From the cell containing the given text, extract its center point as (X, Y) coordinate. 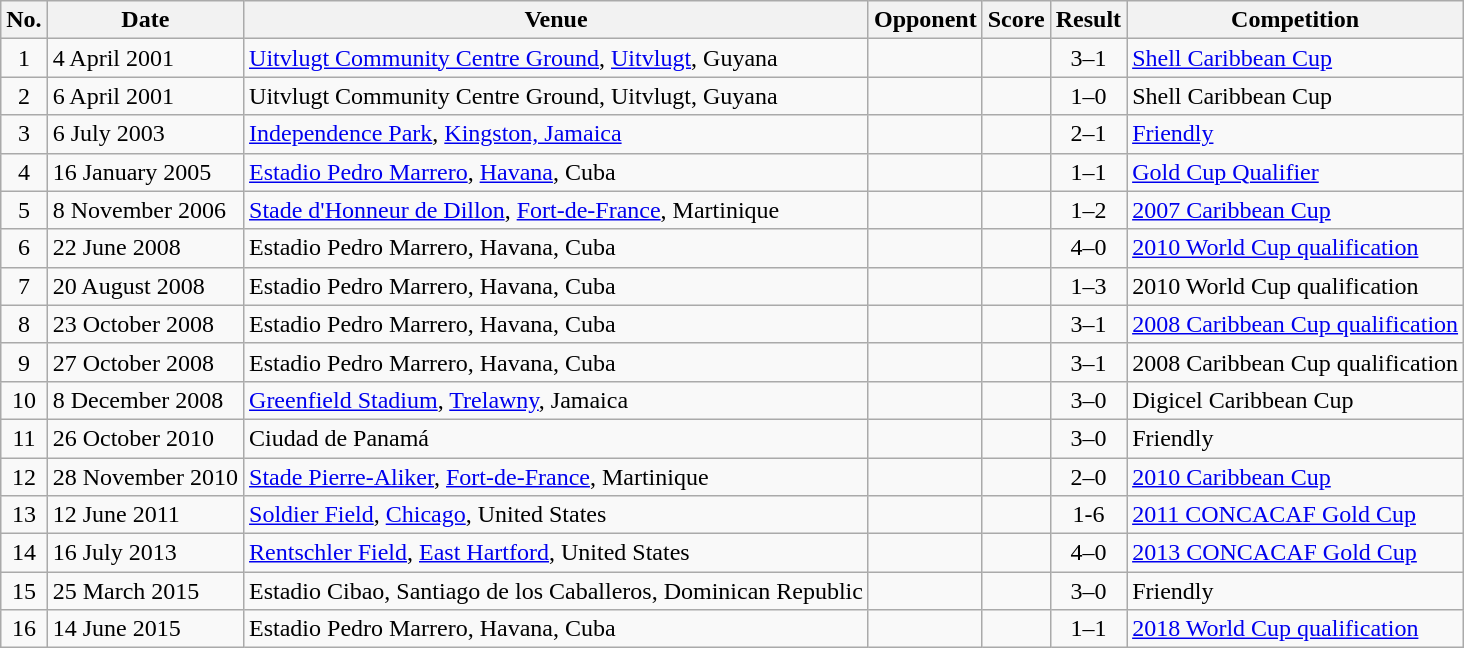
22 June 2008 (145, 248)
6 (24, 248)
Score (1016, 20)
No. (24, 20)
2007 Caribbean Cup (1296, 210)
16 (24, 629)
Rentschler Field, East Hartford, United States (556, 553)
11 (24, 438)
Gold Cup Qualifier (1296, 172)
Result (1088, 20)
8 November 2006 (145, 210)
12 June 2011 (145, 515)
13 (24, 515)
6 April 2001 (145, 96)
1–2 (1088, 210)
1–0 (1088, 96)
16 July 2013 (145, 553)
Estadio Cibao, Santiago de los Caballeros, Dominican Republic (556, 591)
Digicel Caribbean Cup (1296, 400)
2–1 (1088, 134)
1-6 (1088, 515)
Date (145, 20)
2018 World Cup qualification (1296, 629)
2010 Caribbean Cup (1296, 477)
Venue (556, 20)
26 October 2010 (145, 438)
2013 CONCACAF Gold Cup (1296, 553)
Soldier Field, Chicago, United States (556, 515)
2 (24, 96)
12 (24, 477)
Independence Park, Kingston, Jamaica (556, 134)
2011 CONCACAF Gold Cup (1296, 515)
7 (24, 286)
6 July 2003 (145, 134)
27 October 2008 (145, 362)
16 January 2005 (145, 172)
14 June 2015 (145, 629)
23 October 2008 (145, 324)
15 (24, 591)
9 (24, 362)
Stade d'Honneur de Dillon, Fort-de-France, Martinique (556, 210)
4 (24, 172)
Greenfield Stadium, Trelawny, Jamaica (556, 400)
1–3 (1088, 286)
3 (24, 134)
4 April 2001 (145, 58)
28 November 2010 (145, 477)
25 March 2015 (145, 591)
Competition (1296, 20)
Stade Pierre-Aliker, Fort-de-France, Martinique (556, 477)
8 December 2008 (145, 400)
Ciudad de Panamá (556, 438)
Opponent (925, 20)
2–0 (1088, 477)
8 (24, 324)
5 (24, 210)
20 August 2008 (145, 286)
10 (24, 400)
14 (24, 553)
1 (24, 58)
